Locate the cell with the specified text and output its (X, Y) center coordinate. 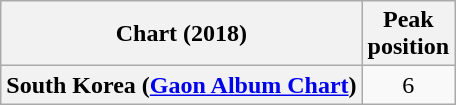
South Korea (Gaon Album Chart) (182, 85)
Peakposition (408, 34)
Chart (2018) (182, 34)
6 (408, 85)
